For the text-containing cell, return its midpoint in (x, y) coordinate format. 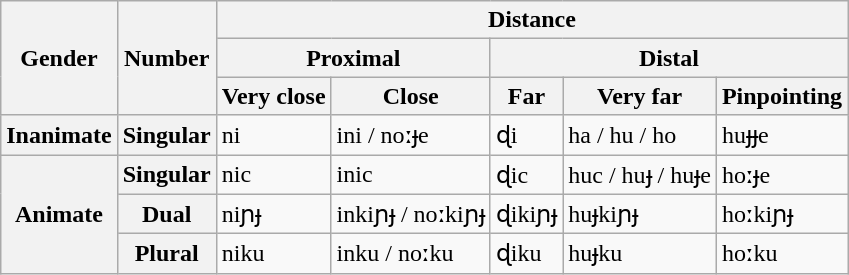
Very close (274, 96)
Pinpointing (782, 96)
huɟɟe (782, 135)
ha / hu / ho (640, 135)
Distal (668, 58)
ɖikiɲɟ (526, 214)
niɲɟ (274, 214)
niku (274, 254)
inkiɲɟ / noːkiɲɟ (410, 214)
huɟkiɲɟ (640, 214)
Proximal (353, 58)
huɟku (640, 254)
Inanimate (59, 135)
ini / noːɟe (410, 135)
Plural (166, 254)
Number (166, 58)
Dual (166, 214)
inic (410, 174)
Gender (59, 58)
huc / huɟ / huɟe (640, 174)
nic (274, 174)
hoːku (782, 254)
hoːɟe (782, 174)
Very far (640, 96)
ɖiku (526, 254)
Close (410, 96)
inku / noːku (410, 254)
ɖic (526, 174)
hoːkiɲɟ (782, 214)
Animate (59, 214)
Far (526, 96)
ɖi (526, 135)
ni (274, 135)
Distance (532, 20)
